Return the (X, Y) coordinate for the center point of the cell that contains the specified text.  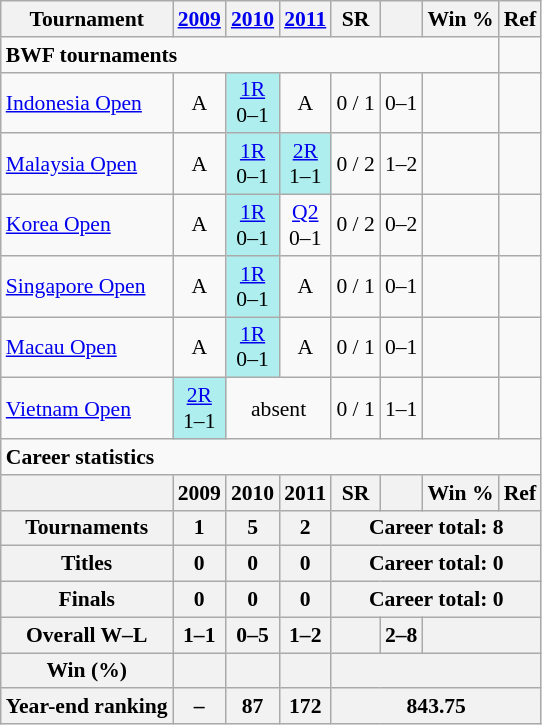
Win (%) (87, 671)
Career total: 8 (436, 528)
Overall W–L (87, 635)
Career statistics (271, 457)
– (200, 707)
172 (305, 707)
Macau Open (87, 348)
Titles (87, 564)
Malaysia Open (87, 164)
Vietnam Open (87, 408)
Finals (87, 600)
Korea Open (87, 226)
absent (278, 408)
Tournaments (87, 528)
Q20–1 (305, 226)
Singapore Open (87, 286)
0–5 (252, 635)
843.75 (436, 707)
Tournament (87, 19)
Indonesia Open (87, 102)
2–8 (402, 635)
0–2 (402, 226)
2 (305, 528)
5 (252, 528)
87 (252, 707)
BWF tournaments (250, 55)
Year-end ranking (87, 707)
1 (200, 528)
